Determine the [x, y] coordinate at the center of the cell enclosing the given text.  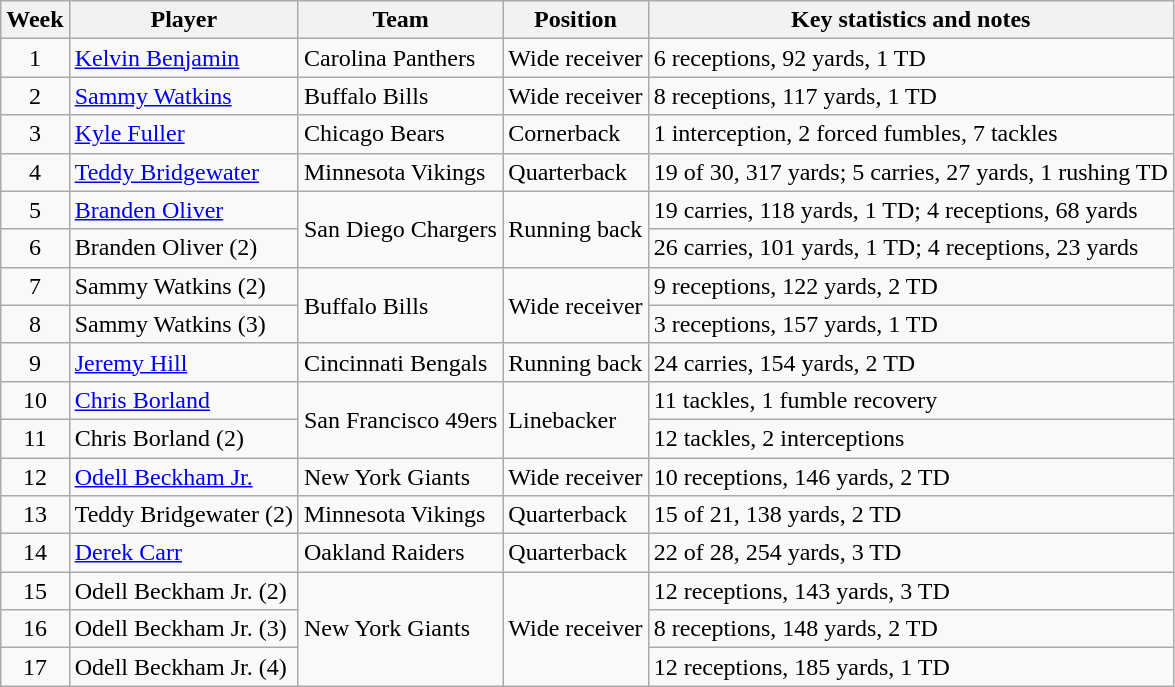
26 carries, 101 yards, 1 TD; 4 receptions, 23 yards [910, 248]
3 receptions, 157 yards, 1 TD [910, 324]
Sammy Watkins (3) [184, 324]
6 receptions, 92 yards, 1 TD [910, 58]
Odell Beckham Jr. (2) [184, 591]
22 of 28, 254 yards, 3 TD [910, 553]
Carolina Panthers [400, 58]
17 [35, 667]
13 [35, 515]
Key statistics and notes [910, 20]
Kelvin Benjamin [184, 58]
Chris Borland (2) [184, 438]
Branden Oliver [184, 210]
Chris Borland [184, 400]
2 [35, 96]
Odell Beckham Jr. (4) [184, 667]
10 receptions, 146 yards, 2 TD [910, 477]
15 of 21, 138 yards, 2 TD [910, 515]
Odell Beckham Jr. [184, 477]
5 [35, 210]
8 receptions, 117 yards, 1 TD [910, 96]
Teddy Bridgewater [184, 172]
Team [400, 20]
12 receptions, 143 yards, 3 TD [910, 591]
7 [35, 286]
Player [184, 20]
Teddy Bridgewater (2) [184, 515]
Jeremy Hill [184, 362]
9 receptions, 122 yards, 2 TD [910, 286]
15 [35, 591]
Sammy Watkins (2) [184, 286]
10 [35, 400]
Cornerback [576, 134]
11 [35, 438]
Branden Oliver (2) [184, 248]
Kyle Fuller [184, 134]
1 interception, 2 forced fumbles, 7 tackles [910, 134]
12 receptions, 185 yards, 1 TD [910, 667]
6 [35, 248]
Cincinnati Bengals [400, 362]
Sammy Watkins [184, 96]
19 of 30, 317 yards; 5 carries, 27 yards, 1 rushing TD [910, 172]
8 [35, 324]
19 carries, 118 yards, 1 TD; 4 receptions, 68 yards [910, 210]
Oakland Raiders [400, 553]
3 [35, 134]
16 [35, 629]
1 [35, 58]
11 tackles, 1 fumble recovery [910, 400]
Odell Beckham Jr. (3) [184, 629]
24 carries, 154 yards, 2 TD [910, 362]
9 [35, 362]
12 [35, 477]
Chicago Bears [400, 134]
Week [35, 20]
8 receptions, 148 yards, 2 TD [910, 629]
San Francisco 49ers [400, 419]
Derek Carr [184, 553]
San Diego Chargers [400, 229]
4 [35, 172]
12 tackles, 2 interceptions [910, 438]
Linebacker [576, 419]
Position [576, 20]
14 [35, 553]
